Find where the given text appears and provide that cell's center as (x, y) coordinate. 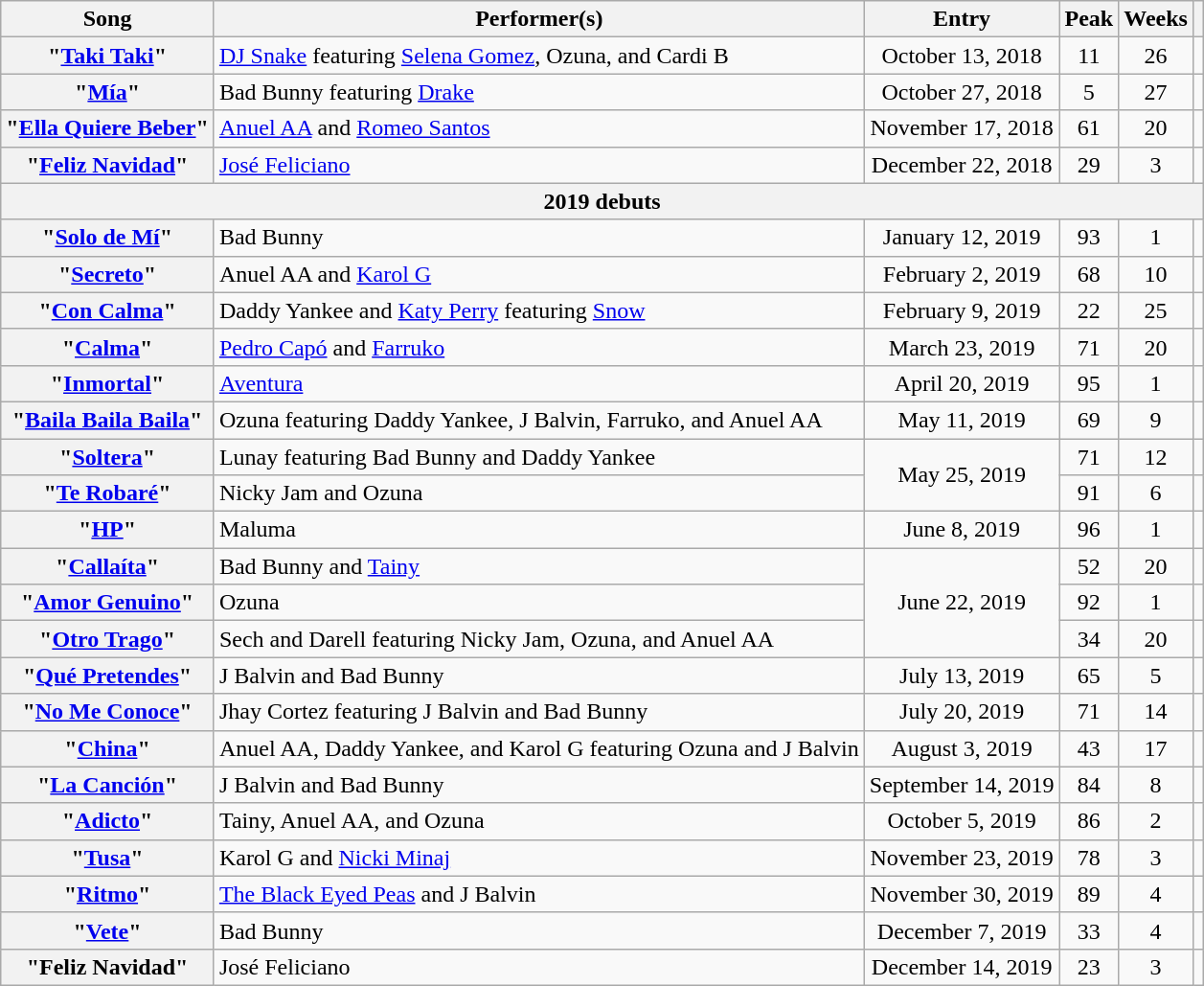
17 (1156, 748)
22 (1089, 310)
Jhay Cortez featuring J Balvin and Bad Bunny (538, 712)
"Mía" (107, 92)
2 (1156, 821)
Ozuna (538, 603)
84 (1089, 785)
69 (1089, 420)
November 17, 2018 (962, 128)
8 (1156, 785)
The Black Eyed Peas and J Balvin (538, 894)
December 7, 2019 (962, 930)
Song (107, 19)
23 (1089, 967)
33 (1089, 930)
86 (1089, 821)
10 (1156, 274)
Lunay featuring Bad Bunny and Daddy Yankee (538, 457)
"Con Calma" (107, 310)
"No Me Conoce" (107, 712)
"Ella Quiere Beber" (107, 128)
Tainy, Anuel AA, and Ozuna (538, 821)
"Inmortal" (107, 383)
April 20, 2019 (962, 383)
Pedro Capó and Farruko (538, 347)
Anuel AA, Daddy Yankee, and Karol G featuring Ozuna and J Balvin (538, 748)
November 30, 2019 (962, 894)
25 (1156, 310)
"Baila Baila Baila" (107, 420)
"Soltera" (107, 457)
43 (1089, 748)
14 (1156, 712)
91 (1089, 493)
"China" (107, 748)
Aventura (538, 383)
29 (1089, 165)
Bad Bunny and Tainy (538, 566)
"Otro Trago" (107, 639)
65 (1089, 676)
August 3, 2019 (962, 748)
September 14, 2019 (962, 785)
October 27, 2018 (962, 92)
"Taki Taki" (107, 56)
Anuel AA and Karol G (538, 274)
January 12, 2019 (962, 238)
96 (1089, 530)
Performer(s) (538, 19)
34 (1089, 639)
May 11, 2019 (962, 420)
"Amor Genuino" (107, 603)
"Qué Pretendes" (107, 676)
93 (1089, 238)
May 25, 2019 (962, 475)
March 23, 2019 (962, 347)
95 (1089, 383)
Maluma (538, 530)
December 22, 2018 (962, 165)
June 22, 2019 (962, 603)
11 (1089, 56)
October 13, 2018 (962, 56)
Karol G and Nicki Minaj (538, 858)
61 (1089, 128)
"Solo de Mí" (107, 238)
27 (1156, 92)
Entry (962, 19)
"HP" (107, 530)
78 (1089, 858)
"Tusa" (107, 858)
12 (1156, 457)
"Vete" (107, 930)
Weeks (1156, 19)
Ozuna featuring Daddy Yankee, J Balvin, Farruko, and Anuel AA (538, 420)
Daddy Yankee and Katy Perry featuring Snow (538, 310)
October 5, 2019 (962, 821)
"Callaíta" (107, 566)
"Secreto" (107, 274)
6 (1156, 493)
Nicky Jam and Ozuna (538, 493)
Anuel AA and Romeo Santos (538, 128)
Bad Bunny featuring Drake (538, 92)
"Adicto" (107, 821)
92 (1089, 603)
"Ritmo" (107, 894)
December 14, 2019 (962, 967)
68 (1089, 274)
February 9, 2019 (962, 310)
26 (1156, 56)
Sech and Darell featuring Nicky Jam, Ozuna, and Anuel AA (538, 639)
February 2, 2019 (962, 274)
DJ Snake featuring Selena Gomez, Ozuna, and Cardi B (538, 56)
June 8, 2019 (962, 530)
"Te Robaré" (107, 493)
2019 debuts (602, 201)
9 (1156, 420)
Peak (1089, 19)
July 13, 2019 (962, 676)
July 20, 2019 (962, 712)
"Calma" (107, 347)
89 (1089, 894)
November 23, 2019 (962, 858)
52 (1089, 566)
"La Canción" (107, 785)
